Scan for the cell matching the given text and deliver its [x, y] coordinate at center. 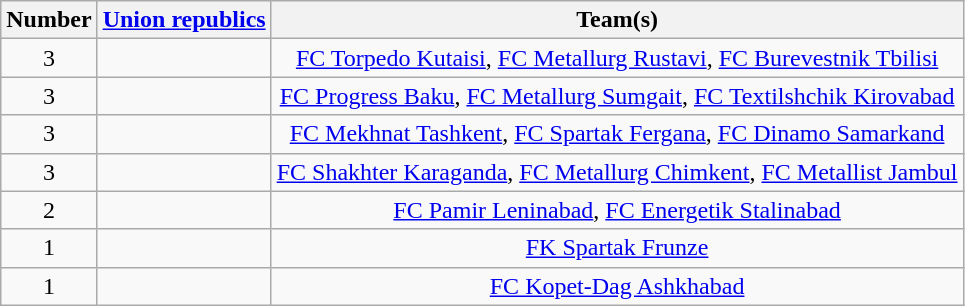
FC Pamir Leninabad, FC Energetik Stalinabad [617, 210]
Team(s) [617, 20]
FC Torpedo Kutaisi, FC Metallurg Rustavi, FC Burevestnik Tbilisi [617, 58]
Number [49, 20]
2 [49, 210]
Union republics [184, 20]
FC Progress Baku, FC Metallurg Sumgait, FC Textilshchik Kirovabad [617, 96]
FC Shakhter Karaganda, FC Metallurg Chimkent, FC Metallist Jambul [617, 172]
FC Mekhnat Tashkent, FC Spartak Fergana, FC Dinamo Samarkand [617, 134]
FK Spartak Frunze [617, 248]
FC Kopet-Dag Ashkhabad [617, 286]
